Identify which cell holds the provided text, then report its [X, Y] central coordinate. 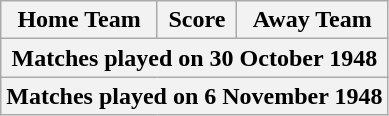
Matches played on 6 November 1948 [194, 96]
Matches played on 30 October 1948 [194, 58]
Home Team [80, 20]
Score [196, 20]
Away Team [312, 20]
